Scan for the cell matching the given text and deliver its [X, Y] coordinate at center. 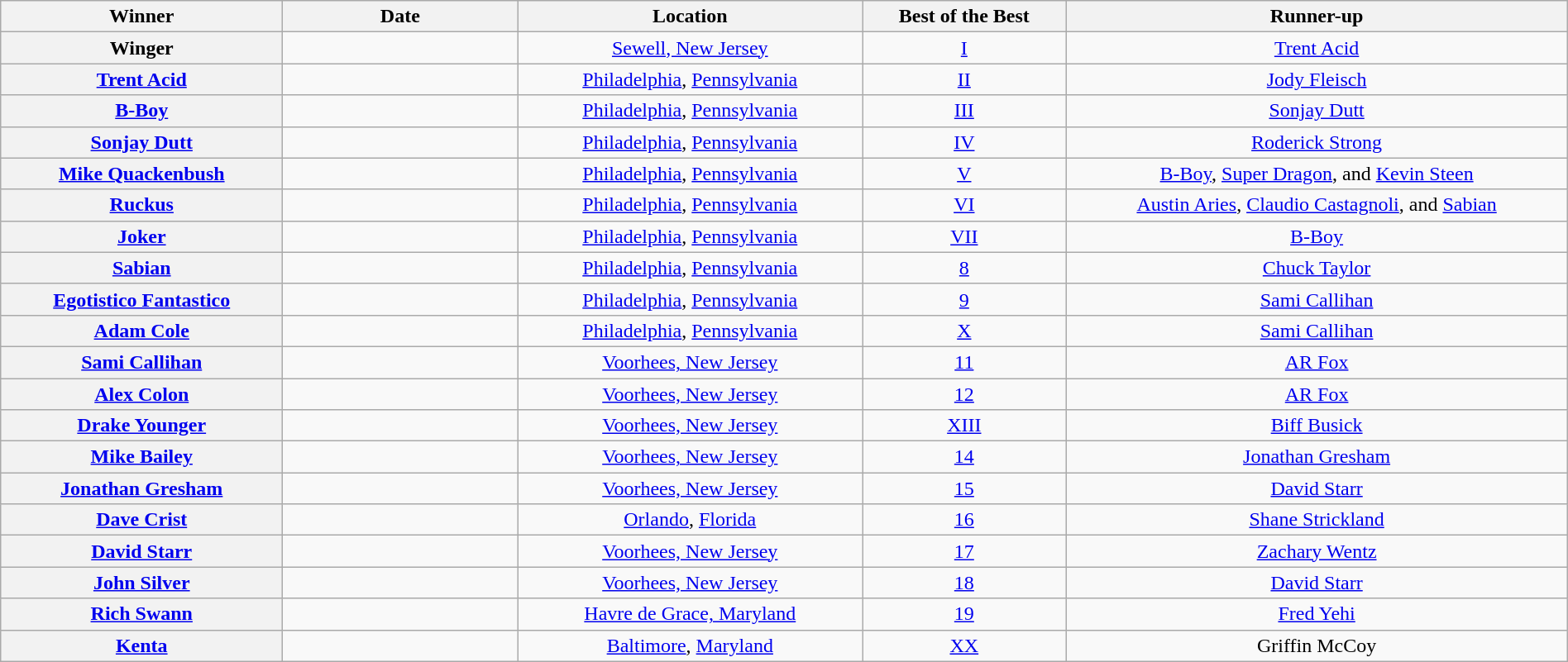
Mike Bailey [142, 457]
Kenta [142, 645]
X [964, 331]
9 [964, 299]
Sabian [142, 268]
Fred Yehi [1317, 614]
Winger [142, 48]
V [964, 174]
IV [964, 142]
II [964, 79]
11 [964, 362]
Chuck Taylor [1317, 268]
I [964, 48]
Mike Quackenbush [142, 174]
VI [964, 205]
Egotistico Fantastico [142, 299]
Alex Colon [142, 394]
Ruckus [142, 205]
14 [964, 457]
XX [964, 645]
Rich Swann [142, 614]
John Silver [142, 583]
XIII [964, 426]
8 [964, 268]
Runner-up [1317, 17]
15 [964, 488]
VII [964, 236]
Adam Cole [142, 331]
17 [964, 551]
Jody Fleisch [1317, 79]
18 [964, 583]
Griffin McCoy [1317, 645]
Sewell, New Jersey [690, 48]
Orlando, Florida [690, 520]
Dave Crist [142, 520]
12 [964, 394]
16 [964, 520]
Havre de Grace, Maryland [690, 614]
Best of the Best [964, 17]
Date [400, 17]
Biff Busick [1317, 426]
Joker [142, 236]
Zachary Wentz [1317, 551]
Drake Younger [142, 426]
Winner [142, 17]
B-Boy, Super Dragon, and Kevin Steen [1317, 174]
Location [690, 17]
Baltimore, Maryland [690, 645]
Roderick Strong [1317, 142]
III [964, 111]
19 [964, 614]
Shane Strickland [1317, 520]
Austin Aries, Claudio Castagnoli, and Sabian [1317, 205]
